Identify which cell holds the provided text, then report its [X, Y] central coordinate. 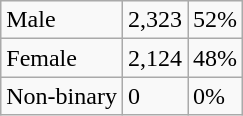
48% [216, 58]
0 [154, 96]
52% [216, 20]
2,124 [154, 58]
Female [62, 58]
Non-binary [62, 96]
Male [62, 20]
0% [216, 96]
2,323 [154, 20]
